Search for the cell housing the specified text and yield its (x, y) center coordinate. 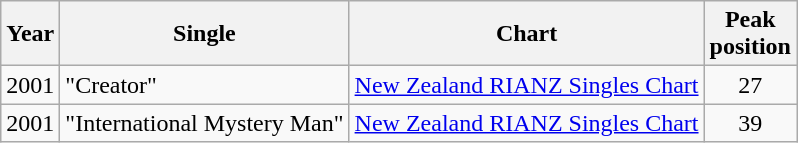
Chart (526, 34)
27 (750, 85)
Year (30, 34)
Single (204, 34)
"Creator" (204, 85)
Peakposition (750, 34)
39 (750, 123)
"International Mystery Man" (204, 123)
